Return [x, y] of the center of cell containing provided text 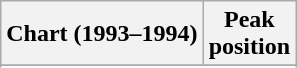
Peakposition [249, 34]
Chart (1993–1994) [102, 34]
